Search for the cell housing the specified text and yield its [x, y] center coordinate. 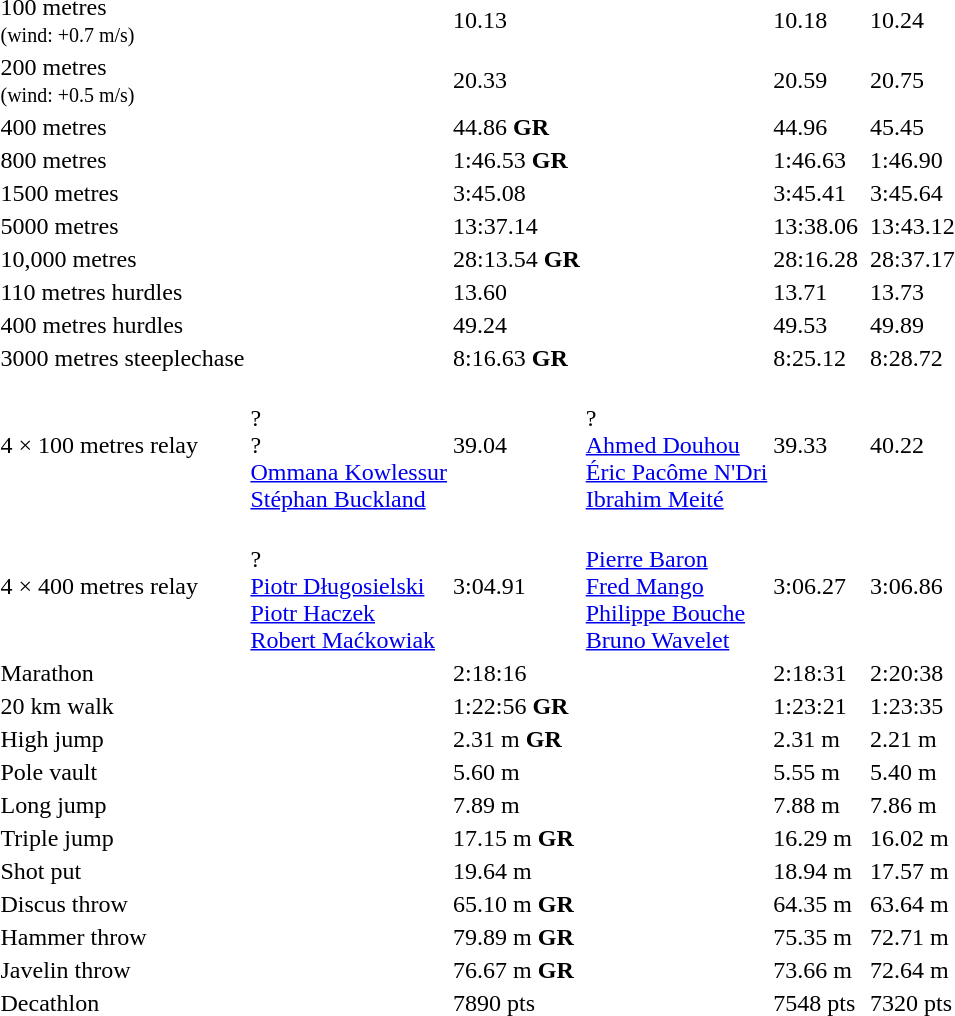
28:16.28 [816, 259]
20.59 [816, 80]
17.15 m GR [517, 838]
1:46.53 GR [517, 160]
13.60 [517, 292]
49.53 [816, 325]
1:22:56 GR [517, 706]
64.35 m [816, 904]
3:45.41 [816, 193]
Pierre BaronFred MangoPhilippe BoucheBruno Wavelet [676, 586]
79.89 m GR [517, 937]
76.67 m GR [517, 970]
1:46.63 [816, 160]
8:25.12 [816, 358]
2:18:31 [816, 673]
39.33 [816, 445]
44.86 GR [517, 127]
65.10 m GR [517, 904]
13:37.14 [517, 226]
3:06.27 [816, 586]
??Ommana KowlessurStéphan Buckland [349, 445]
3:45.08 [517, 193]
19.64 m [517, 871]
3:04.91 [517, 586]
?Ahmed DouhouÉric Pacôme N'DriIbrahim Meité [676, 445]
13:38.06 [816, 226]
49.24 [517, 325]
2.31 m GR [517, 739]
7.88 m [816, 805]
13.71 [816, 292]
5.55 m [816, 772]
7.89 m [517, 805]
16.29 m [816, 838]
73.66 m [816, 970]
1:23:21 [816, 706]
2:18:16 [517, 673]
2.31 m [816, 739]
20.33 [517, 80]
39.04 [517, 445]
75.35 m [816, 937]
44.96 [816, 127]
?Piotr DługosielskiPiotr HaczekRobert Maćkowiak [349, 586]
28:13.54 GR [517, 259]
18.94 m [816, 871]
5.60 m [517, 772]
8:16.63 GR [517, 358]
